Output the [x, y] coordinate of the center of the cell containing the given text.  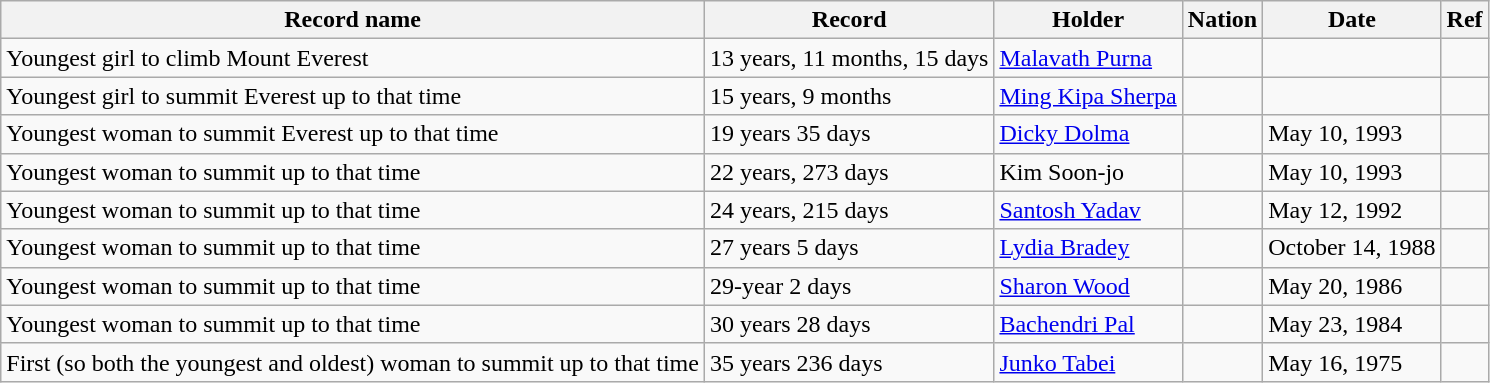
Junko Tabei [1088, 362]
35 years 236 days [848, 362]
Record [848, 20]
Nation [1222, 20]
May 20, 1986 [1352, 286]
Santosh Yadav [1088, 210]
Youngest girl to summit Everest up to that time [353, 96]
May 16, 1975 [1352, 362]
22 years, 273 days [848, 172]
15 years, 9 months [848, 96]
Holder [1088, 20]
Kim Soon-jo [1088, 172]
Sharon Wood [1088, 286]
Youngest woman to summit Everest up to that time [353, 134]
27 years 5 days [848, 248]
First (so both the youngest and oldest) woman to summit up to that time [353, 362]
19 years 35 days [848, 134]
Record name [353, 20]
Ref [1464, 20]
May 12, 1992 [1352, 210]
Youngest girl to climb Mount Everest [353, 58]
May 23, 1984 [1352, 324]
Dicky Dolma [1088, 134]
Malavath Purna [1088, 58]
Bachendri Pal [1088, 324]
24 years, 215 days [848, 210]
Date [1352, 20]
Ming Kipa Sherpa [1088, 96]
13 years, 11 months, 15 days [848, 58]
29-year 2 days [848, 286]
October 14, 1988 [1352, 248]
30 years 28 days [848, 324]
Lydia Bradey [1088, 248]
